Locate the cell with the specified text and output its (x, y) center coordinate. 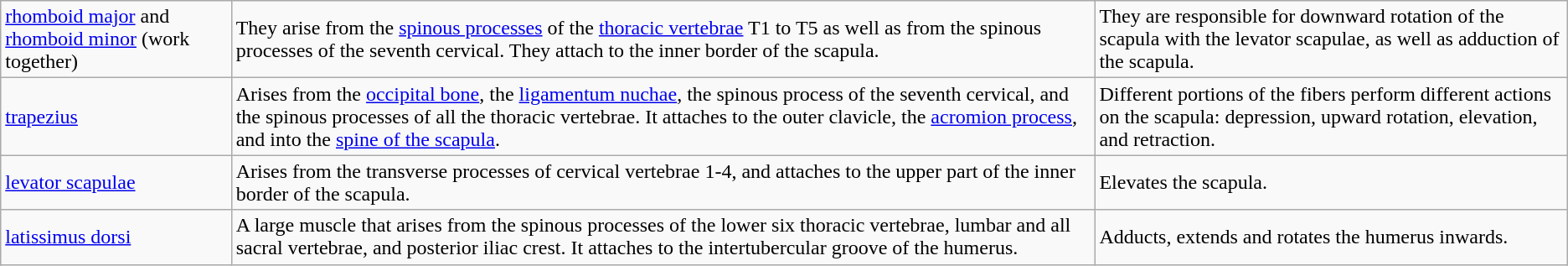
Adducts, extends and rotates the humerus inwards. (1331, 237)
trapezius (116, 117)
Different portions of the fibers perform different actions on the scapula: depression, upward rotation, elevation, and retraction. (1331, 117)
They are responsible for downward rotation of the scapula with the levator scapulae, as well as adduction of the scapula. (1331, 39)
Arises from the transverse processes of cervical vertebrae 1-4, and attaches to the upper part of the inner border of the scapula. (663, 183)
levator scapulae (116, 183)
rhomboid major and rhomboid minor (work together) (116, 39)
latissimus dorsi (116, 237)
Elevates the scapula. (1331, 183)
